Search for the cell housing the specified text and yield its (X, Y) center coordinate. 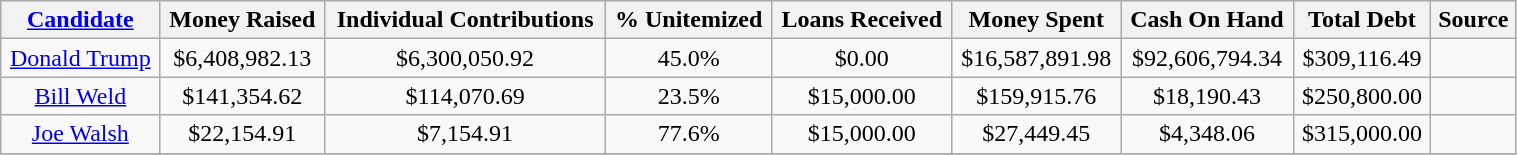
$0.00 (862, 58)
$16,587,891.98 (1036, 58)
$22,154.91 (242, 134)
$7,154.91 (466, 134)
Donald Trump (80, 58)
Bill Weld (80, 96)
77.6% (689, 134)
$114,070.69 (466, 96)
$6,408,982.13 (242, 58)
Total Debt (1362, 20)
Joe Walsh (80, 134)
Candidate (80, 20)
$309,116.49 (1362, 58)
45.0% (689, 58)
$6,300,050.92 (466, 58)
$18,190.43 (1207, 96)
Money Spent (1036, 20)
$4,348.06 (1207, 134)
$315,000.00 (1362, 134)
Individual Contributions (466, 20)
$27,449.45 (1036, 134)
Source (1474, 20)
% Unitemized (689, 20)
Money Raised (242, 20)
$250,800.00 (1362, 96)
Cash On Hand (1207, 20)
$141,354.62 (242, 96)
$92,606,794.34 (1207, 58)
$159,915.76 (1036, 96)
Loans Received (862, 20)
23.5% (689, 96)
